Detect which cell encompasses the target text, then output its [x, y] center coordinate. 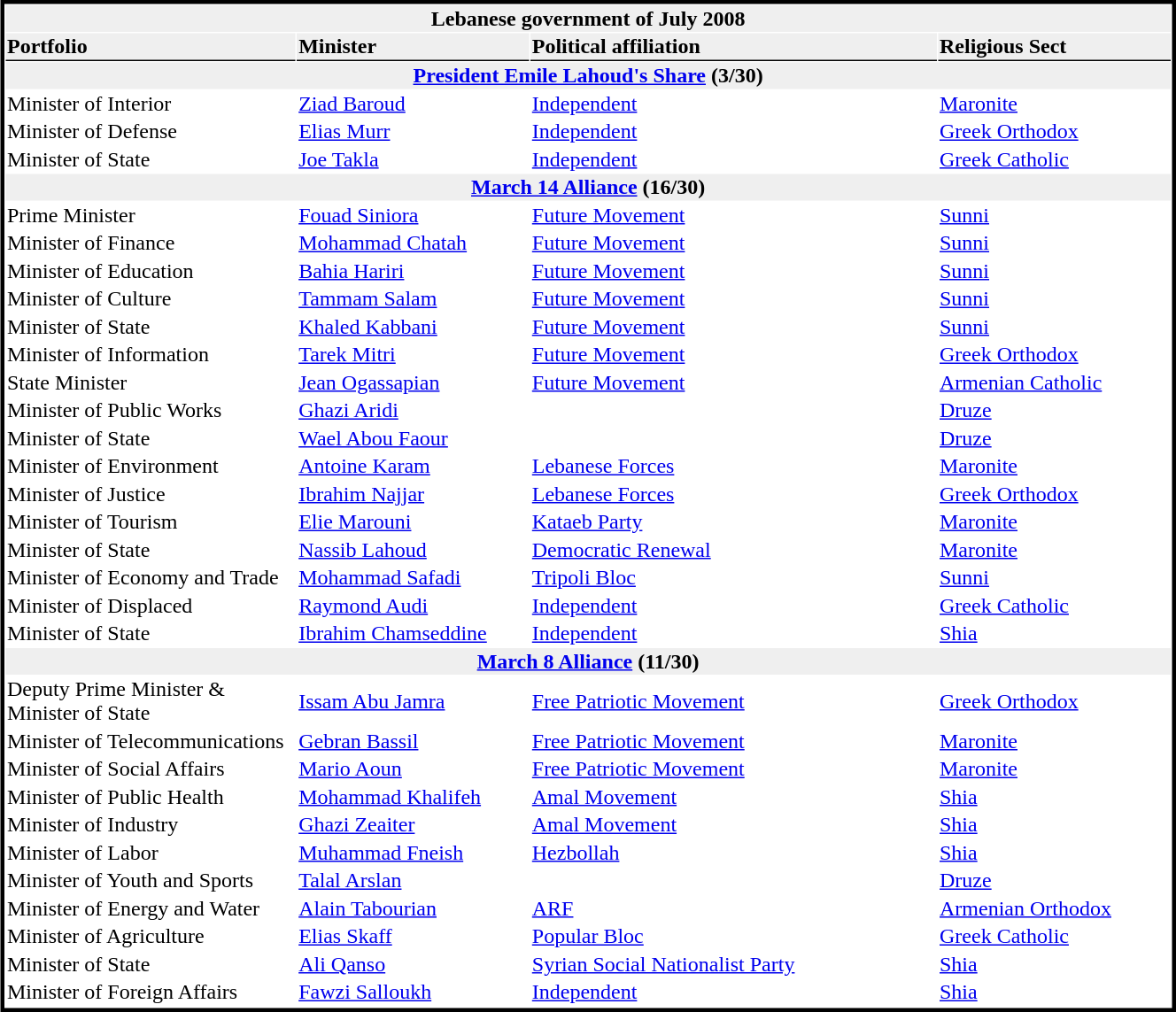
Lebanese government of July 2008 [588, 19]
Minister of Tourism [151, 521]
Deputy Prime Minister & Minister of State [151, 701]
Minister of Displaced [151, 606]
Joe Takla [414, 159]
Bahia Hariri [414, 271]
Mohammad Safadi [414, 578]
Portfolio [151, 48]
Hezbollah [733, 853]
Political affiliation [733, 48]
Khaled Kabbani [414, 327]
Mario Aoun [414, 769]
March 14 Alliance (16/30) [588, 187]
Fawzi Salloukh [414, 993]
Minister of Youth and Sports [151, 881]
Mohammad Khalifeh [414, 797]
Minister of Labor [151, 853]
Minister of Environment [151, 467]
Minister of Public Works [151, 410]
Jean Ogassapian [414, 382]
Ibrahim Chamseddine [414, 633]
Gebran Bassil [414, 741]
Raymond Audi [414, 606]
Minister of Education [151, 271]
Nassib Lahoud [414, 550]
Minister of Social Affairs [151, 769]
Armenian Orthodox [1055, 908]
Minister of Foreign Affairs [151, 993]
Minister of Agriculture [151, 936]
Religious Sect [1055, 48]
Minister of Justice [151, 494]
President Emile Lahoud's Share (3/30) [588, 75]
Ziad Baroud [414, 104]
Elias Murr [414, 132]
Mohammad Chatah [414, 243]
Democratic Renewal [733, 550]
Tarek Mitri [414, 355]
Minister of Culture [151, 298]
Ghazi Zeaiter [414, 824]
Wael Abou Faour [414, 438]
Elie Marouni [414, 521]
March 8 Alliance (11/30) [588, 661]
Minister of Public Health [151, 797]
Minister of Information [151, 355]
Ali Qanso [414, 964]
Ghazi Aridi [414, 410]
Alain Tabourian [414, 908]
Ibrahim Najjar [414, 494]
Antoine Karam [414, 467]
Minister of Finance [151, 243]
Armenian Catholic [1055, 382]
Popular Bloc [733, 936]
Minister of Industry [151, 824]
Minister of Telecommunications [151, 741]
Minister [414, 48]
Talal Arslan [414, 881]
Tammam Salam [414, 298]
Muhammad Fneish [414, 853]
Issam Abu Jamra [414, 701]
Minister of Defense [151, 132]
Kataeb Party [733, 521]
Elias Skaff [414, 936]
Minister of Economy and Trade [151, 578]
Minister of Interior [151, 104]
Syrian Social Nationalist Party [733, 964]
State Minister [151, 382]
ARF [733, 908]
Fouad Siniora [414, 215]
Prime Minister [151, 215]
Tripoli Bloc [733, 578]
Minister of Energy and Water [151, 908]
